Output the [x, y] coordinate of the center of the cell containing the given text.  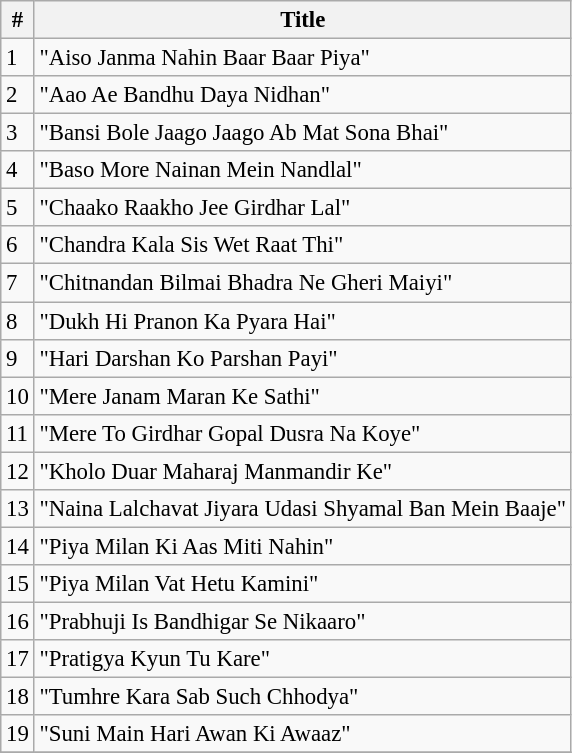
12 [18, 471]
"Mere Janam Maran Ke Sathi" [302, 396]
"Naina Lalchavat Jiyara Udasi Shyamal Ban Mein Baaje" [302, 509]
18 [18, 697]
"Mere To Girdhar Gopal Dusra Na Koye" [302, 433]
"Piya Milan Ki Aas Miti Nahin" [302, 546]
11 [18, 433]
10 [18, 396]
"Tumhre Kara Sab Such Chhodya" [302, 697]
"Aiso Janma Nahin Baar Baar Piya" [302, 58]
Title [302, 20]
"Pratigya Kyun Tu Kare" [302, 659]
8 [18, 321]
13 [18, 509]
"Hari Darshan Ko Parshan Payi" [302, 358]
4 [18, 170]
"Chitnandan Bilmai Bhadra Ne Gheri Maiyi" [302, 283]
"Prabhuji Is Bandhigar Se Nikaaro" [302, 621]
14 [18, 546]
6 [18, 245]
"Piya Milan Vat Hetu Kamini" [302, 584]
2 [18, 95]
"Baso More Nainan Mein Nandlal" [302, 170]
7 [18, 283]
5 [18, 208]
"Dukh Hi Pranon Ka Pyara Hai" [302, 321]
3 [18, 133]
"Kholo Duar Maharaj Manmandir Ke" [302, 471]
1 [18, 58]
"Chaako Raakho Jee Girdhar Lal" [302, 208]
15 [18, 584]
16 [18, 621]
9 [18, 358]
"Bansi Bole Jaago Jaago Ab Mat Sona Bhai" [302, 133]
"Suni Main Hari Awan Ki Awaaz" [302, 734]
19 [18, 734]
# [18, 20]
"Aao Ae Bandhu Daya Nidhan" [302, 95]
17 [18, 659]
"Chandra Kala Sis Wet Raat Thi" [302, 245]
